Locate the cell with the specified text and output its [X, Y] center coordinate. 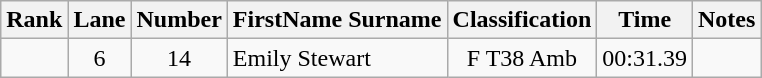
Lane [100, 20]
Notes [727, 20]
Emily Stewart [337, 58]
14 [179, 58]
FirstName Surname [337, 20]
00:31.39 [645, 58]
F T38 Amb [522, 58]
Rank [34, 20]
Classification [522, 20]
Time [645, 20]
Number [179, 20]
6 [100, 58]
